Capture the cell that displays the provided text and extract its (x, y) central coordinate. 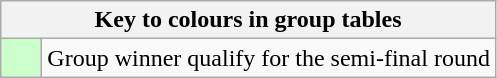
Group winner qualify for the semi-final round (269, 58)
Key to colours in group tables (248, 20)
